Return [X, Y] of the center of cell containing provided text 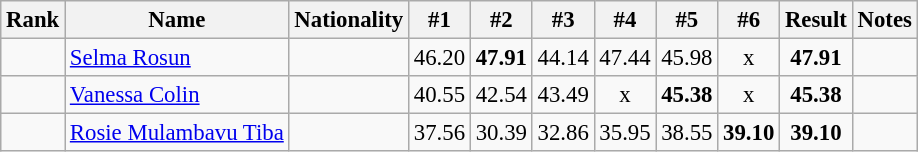
Nationality [348, 20]
30.39 [501, 133]
35.95 [625, 133]
#3 [563, 20]
Name [178, 20]
37.56 [440, 133]
#4 [625, 20]
Rosie Mulambavu Tiba [178, 133]
44.14 [563, 58]
Selma Rosun [178, 58]
43.49 [563, 95]
#5 [687, 20]
47.44 [625, 58]
#1 [440, 20]
#6 [749, 20]
38.55 [687, 133]
Notes [884, 20]
45.98 [687, 58]
42.54 [501, 95]
46.20 [440, 58]
32.86 [563, 133]
40.55 [440, 95]
Result [816, 20]
Vanessa Colin [178, 95]
#2 [501, 20]
Rank [33, 20]
